Find where the given text appears and provide that cell's center as (x, y) coordinate. 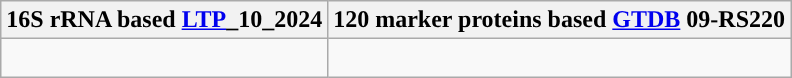
16S rRNA based LTP_10_2024 (164, 20)
120 marker proteins based GTDB 09-RS220 (560, 20)
